Find where the given text appears and provide that cell's center as [x, y] coordinate. 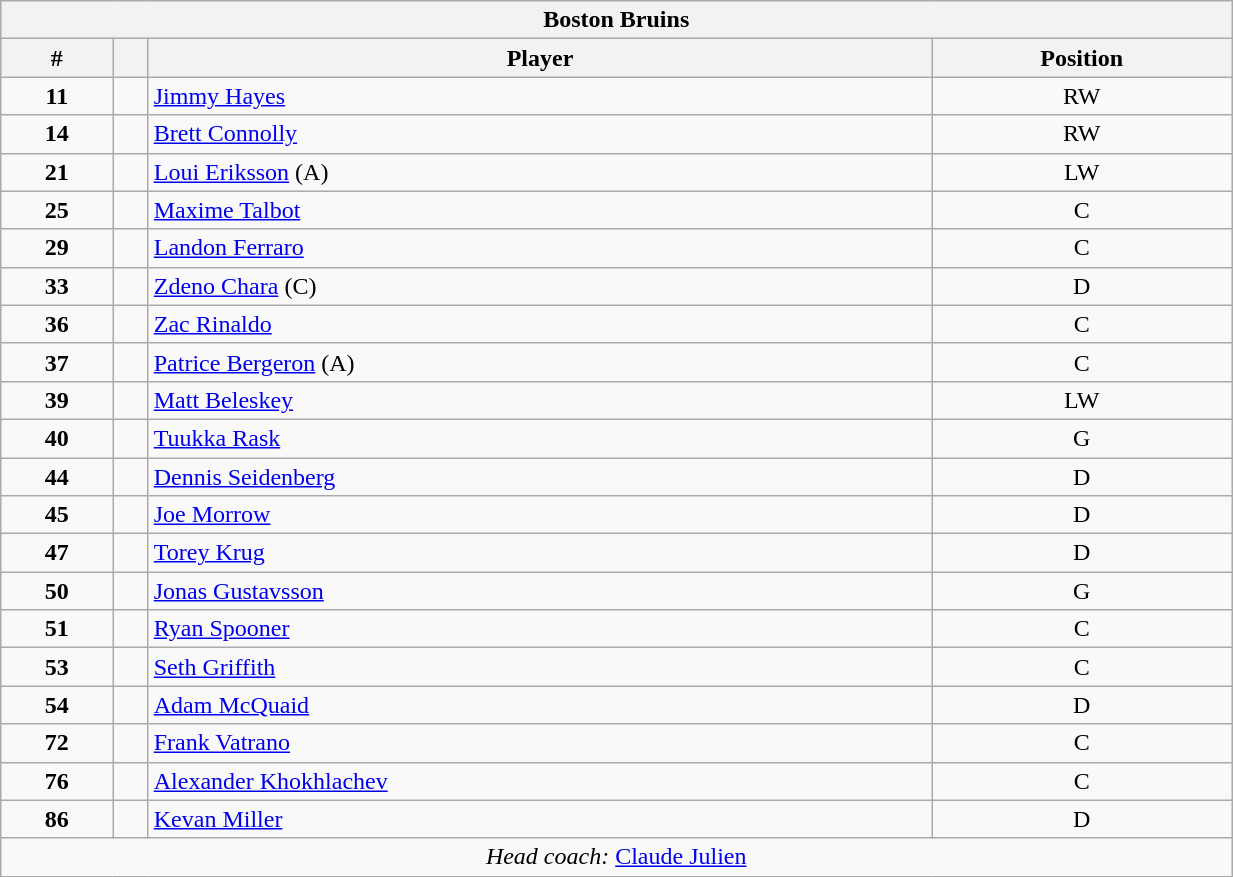
39 [57, 400]
53 [57, 667]
Brett Connolly [540, 134]
51 [57, 629]
Jonas Gustavsson [540, 591]
Player [540, 58]
Landon Ferraro [540, 248]
21 [57, 172]
76 [57, 781]
Adam McQuaid [540, 705]
Loui Eriksson (A) [540, 172]
Position [1082, 58]
11 [57, 96]
Joe Morrow [540, 515]
Head coach: Claude Julien [616, 857]
Ryan Spooner [540, 629]
Patrice Bergeron (A) [540, 362]
37 [57, 362]
# [57, 58]
Tuukka Rask [540, 438]
Boston Bruins [616, 20]
Dennis Seidenberg [540, 477]
Seth Griffith [540, 667]
25 [57, 210]
54 [57, 705]
14 [57, 134]
86 [57, 819]
29 [57, 248]
Zdeno Chara (C) [540, 286]
33 [57, 286]
Maxime Talbot [540, 210]
Kevan Miller [540, 819]
40 [57, 438]
47 [57, 553]
72 [57, 743]
50 [57, 591]
Zac Rinaldo [540, 324]
Matt Beleskey [540, 400]
36 [57, 324]
44 [57, 477]
45 [57, 515]
Alexander Khokhlachev [540, 781]
Frank Vatrano [540, 743]
Torey Krug [540, 553]
Jimmy Hayes [540, 96]
